Find where the given text appears and provide that cell's center as [X, Y] coordinate. 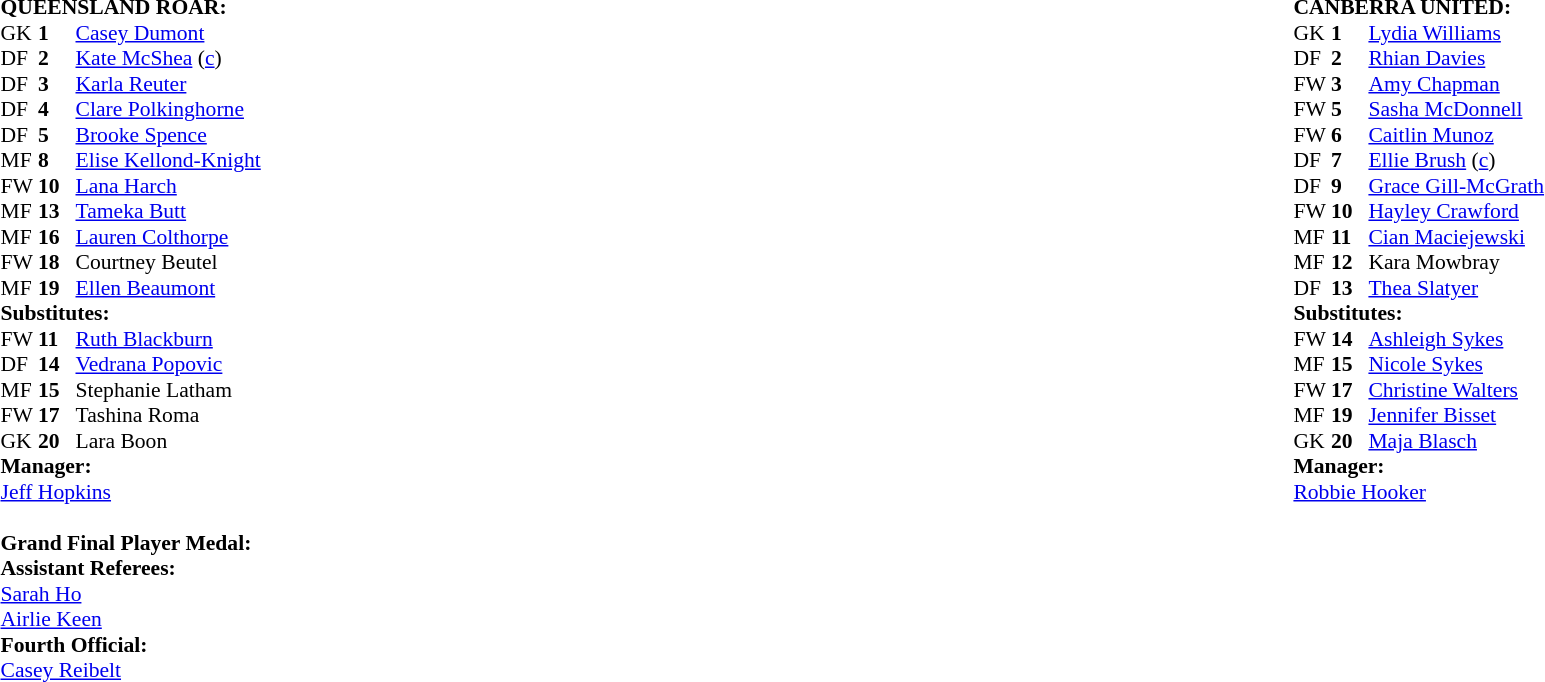
Lara Boon [168, 441]
4 [57, 109]
Amy Chapman [1456, 84]
Karla Reuter [168, 84]
Tashina Roma [168, 415]
8 [57, 161]
Ellen Beaumont [168, 288]
Kara Mowbray [1456, 263]
Jennifer Bisset [1456, 415]
Robbie Hooker [1418, 492]
Lydia Williams [1456, 33]
Lana Harch [168, 186]
Stephanie Latham [168, 390]
18 [57, 263]
9 [1350, 186]
Clare Polkinghorne [168, 109]
Ashleigh Sykes [1456, 339]
Lauren Colthorpe [168, 237]
16 [57, 237]
Casey Dumont [168, 33]
Rhian Davies [1456, 59]
Ellie Brush (c) [1456, 161]
12 [1350, 263]
Hayley Crawford [1456, 211]
Sasha McDonnell [1456, 109]
Caitlin Munoz [1456, 135]
Cian Maciejewski [1456, 237]
Ruth Blackburn [168, 339]
Maja Blasch [1456, 441]
Kate McShea (c) [168, 59]
Courtney Beutel [168, 263]
Grace Gill-McGrath [1456, 186]
Thea Slatyer [1456, 288]
Christine Walters [1456, 390]
Tameka Butt [168, 211]
6 [1350, 135]
Brooke Spence [168, 135]
Vedrana Popovic [168, 365]
Nicole Sykes [1456, 365]
Elise Kellond-Knight [168, 161]
7 [1350, 161]
